Output the (X, Y) coordinate of the center of the cell containing the given text.  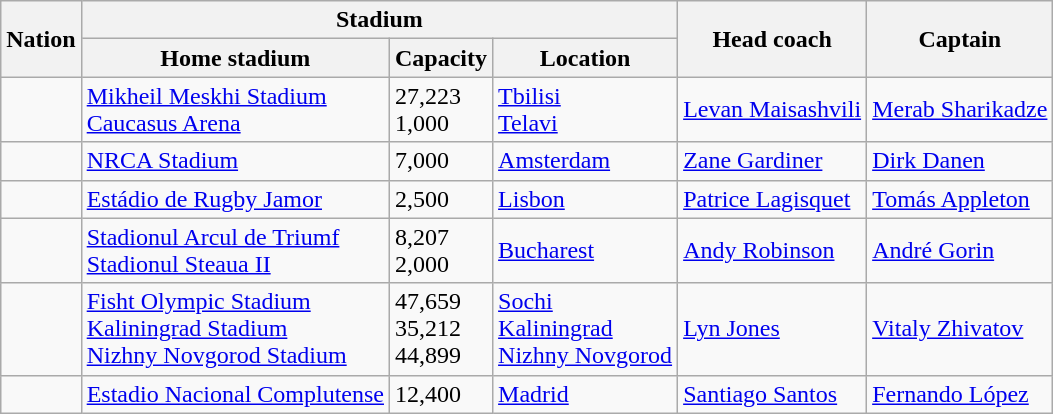
12,400 (442, 394)
Zane Gardiner (772, 161)
Vitaly Zhivatov (960, 329)
8,2072,000 (442, 250)
Estádio de Rugby Jamor (235, 199)
Madrid (586, 394)
Lisbon (586, 199)
SochiKaliningradNizhny Novgorod (586, 329)
Levan Maisashvili (772, 110)
47,65935,21244,899 (442, 329)
Stadionul Arcul de TriumfStadionul Steaua II (235, 250)
Mikheil Meskhi StadiumCaucasus Arena (235, 110)
NRCA Stadium (235, 161)
Location (586, 58)
7,000 (442, 161)
Tomás Appleton (960, 199)
Fisht Olympic StadiumKaliningrad StadiumNizhny Novgorod Stadium (235, 329)
Andy Robinson (772, 250)
Captain (960, 39)
Patrice Lagisquet (772, 199)
Estadio Nacional Complutense (235, 394)
André Gorin (960, 250)
Lyn Jones (772, 329)
Santiago Santos (772, 394)
Stadium (379, 20)
Bucharest (586, 250)
27,2231,000 (442, 110)
Amsterdam (586, 161)
Nation (41, 39)
TbilisiTelavi (586, 110)
Merab Sharikadze (960, 110)
Home stadium (235, 58)
Capacity (442, 58)
2,500 (442, 199)
Head coach (772, 39)
Fernando López (960, 394)
Dirk Danen (960, 161)
